Pinpoint the cell where the given text exists, returning its (X, Y) midpoint coordinate. 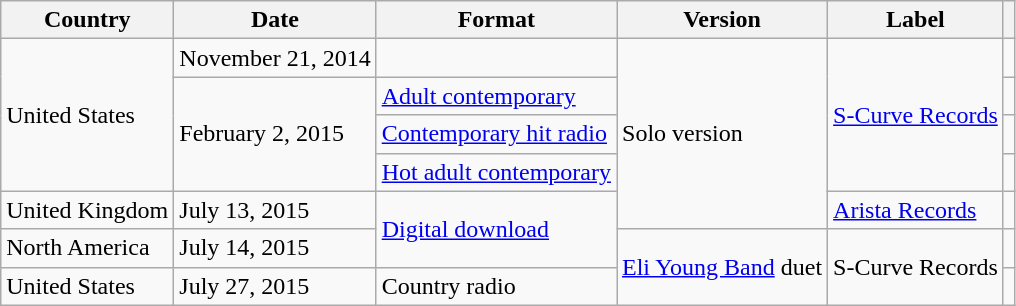
July 13, 2015 (275, 210)
Arista Records (916, 210)
Country (88, 20)
Contemporary hit radio (496, 134)
Solo version (722, 134)
November 21, 2014 (275, 58)
July 27, 2015 (275, 286)
Label (916, 20)
United Kingdom (88, 210)
February 2, 2015 (275, 134)
North America (88, 248)
July 14, 2015 (275, 248)
Eli Young Band duet (722, 267)
Adult contemporary (496, 96)
Digital download (496, 229)
Date (275, 20)
Format (496, 20)
Version (722, 20)
Hot adult contemporary (496, 172)
Country radio (496, 286)
